Identify which cell holds the provided text, then report its (X, Y) central coordinate. 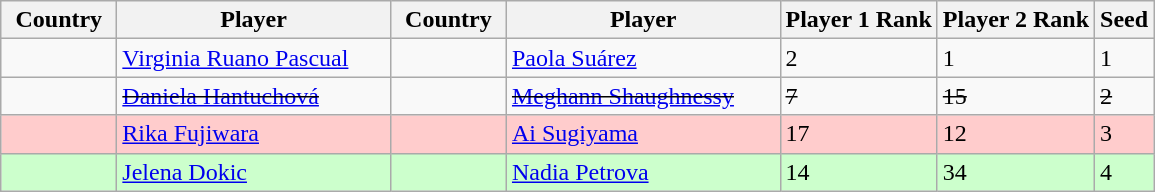
12 (1016, 134)
14 (858, 172)
4 (1124, 172)
Meghann Shaughnessy (643, 96)
Daniela Hantuchová (254, 96)
Player 1 Rank (858, 20)
Nadia Petrova (643, 172)
Rika Fujiwara (254, 134)
3 (1124, 134)
Paola Suárez (643, 58)
Seed (1124, 20)
17 (858, 134)
34 (1016, 172)
Ai Sugiyama (643, 134)
Player 2 Rank (1016, 20)
Virginia Ruano Pascual (254, 58)
Jelena Dokic (254, 172)
7 (858, 96)
15 (1016, 96)
